Search for the cell housing the specified text and yield its [x, y] center coordinate. 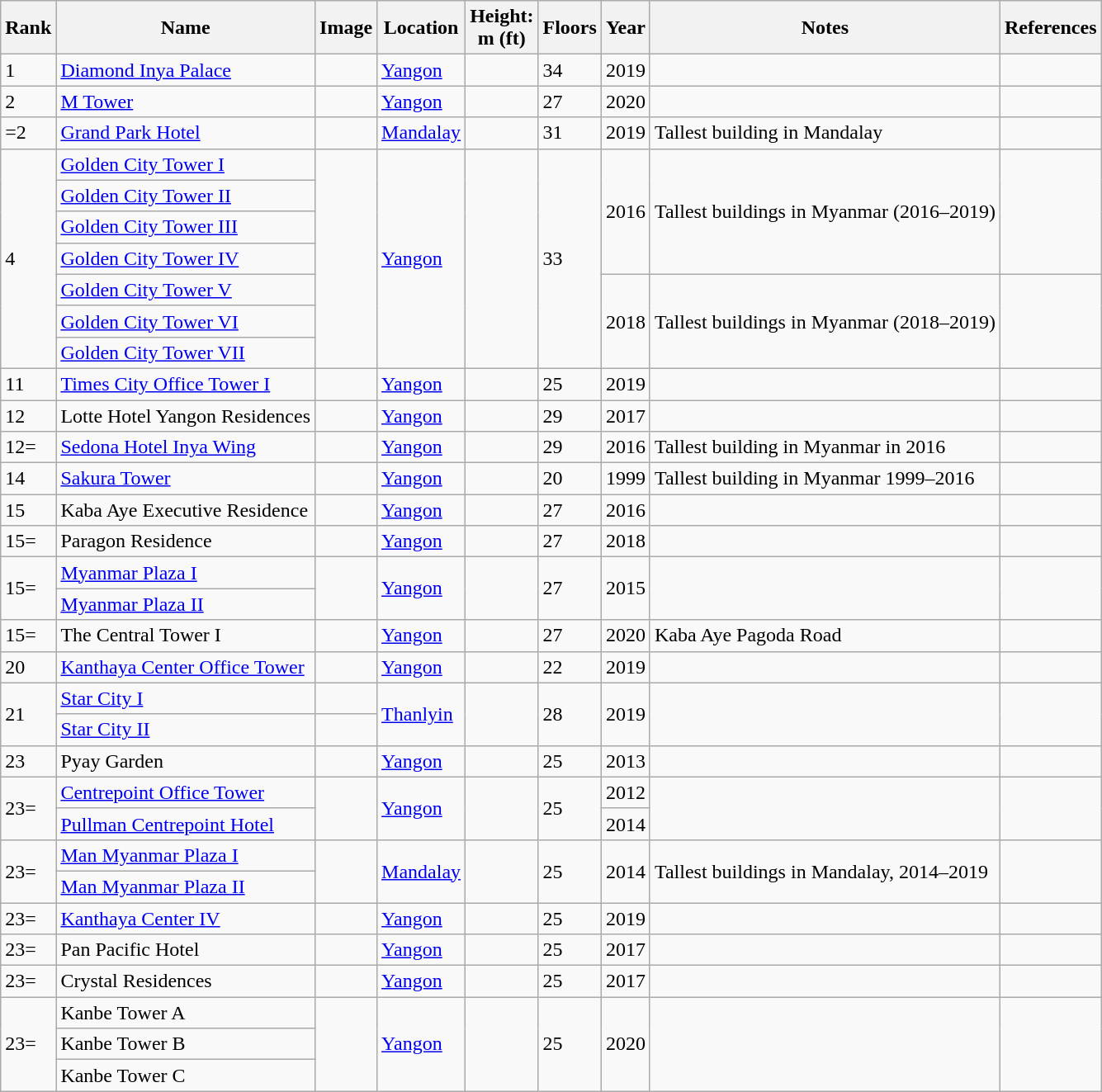
Paragon Residence [186, 541]
2013 [626, 761]
Tallest building in Myanmar 1999–2016 [825, 479]
Thanlyin [421, 714]
1 [28, 70]
Golden City Tower III [186, 227]
Golden City Tower V [186, 290]
11 [28, 384]
Tallest buildings in Myanmar (2016–2019) [825, 211]
Kaba Aye Executive Residence [186, 510]
12 [28, 415]
Pullman Centrepoint Hotel [186, 824]
Kanbe Tower C [186, 1075]
Myanmar Plaza I [186, 573]
Pyay Garden [186, 761]
Crystal Residences [186, 981]
M Tower [186, 102]
23 [28, 761]
Sakura Tower [186, 479]
Image [347, 28]
=2 [28, 133]
Name [186, 28]
12= [28, 447]
Man Myanmar Plaza II [186, 886]
1999 [626, 479]
2 [28, 102]
4 [28, 258]
Golden City Tower II [186, 196]
Myanmar Plaza II [186, 604]
33 [570, 258]
Tallest buildings in Myanmar (2018–2019) [825, 321]
Kanbe Tower B [186, 1044]
Kanbe Tower A [186, 1013]
Sedona Hotel Inya Wing [186, 447]
Tallest building in Mandalay [825, 133]
Star City II [186, 730]
15 [28, 510]
Diamond Inya Palace [186, 70]
References [1050, 28]
Location [421, 28]
34 [570, 70]
Height: m (ft) [502, 28]
Golden City Tower VI [186, 321]
2015 [626, 589]
21 [28, 714]
Times City Office Tower I [186, 384]
Centrepoint Office Tower [186, 792]
Star City I [186, 698]
Grand Park Hotel [186, 133]
Tallest buildings in Mandalay, 2014–2019 [825, 871]
Golden City Tower VII [186, 352]
Rank [28, 28]
28 [570, 714]
Year [626, 28]
Kaba Aye Pagoda Road [825, 636]
31 [570, 133]
14 [28, 479]
Golden City Tower IV [186, 258]
Kanthaya Center Office Tower [186, 667]
2012 [626, 792]
Notes [825, 28]
Man Myanmar Plaza I [186, 855]
Golden City Tower I [186, 164]
22 [570, 667]
Tallest building in Myanmar in 2016 [825, 447]
The Central Tower I [186, 636]
Kanthaya Center IV [186, 919]
Floors [570, 28]
Lotte Hotel Yangon Residences [186, 415]
Pan Pacific Hotel [186, 950]
